Scan for the cell matching the given text and deliver its (x, y) coordinate at center. 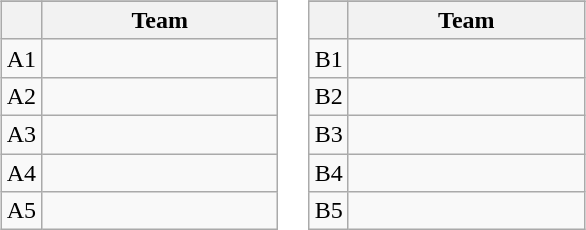
B4 (328, 173)
A3 (21, 134)
B2 (328, 96)
A2 (21, 96)
A5 (21, 211)
B3 (328, 134)
A4 (21, 173)
B1 (328, 58)
B5 (328, 211)
A1 (21, 58)
